Identify which cell holds the provided text, then report its [X, Y] central coordinate. 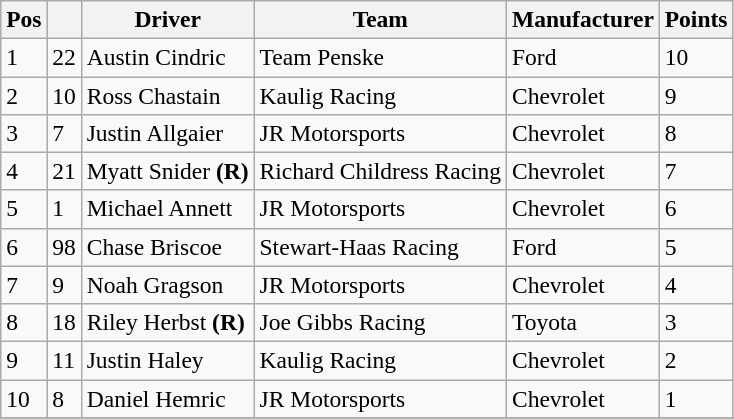
Pos [24, 19]
Ross Chastain [168, 95]
21 [64, 171]
Justin Allgaier [168, 133]
Daniel Hemric [168, 398]
Manufacturer [584, 19]
Austin Cindric [168, 57]
Richard Childress Racing [380, 171]
Michael Annett [168, 209]
Riley Herbst (R) [168, 322]
Team Penske [380, 57]
Stewart-Haas Racing [380, 247]
Joe Gibbs Racing [380, 322]
18 [64, 322]
11 [64, 360]
Team [380, 19]
98 [64, 247]
Points [696, 19]
Driver [168, 19]
Chase Briscoe [168, 247]
Justin Haley [168, 360]
Toyota [584, 322]
22 [64, 57]
Noah Gragson [168, 285]
Myatt Snider (R) [168, 171]
